Determine the (X, Y) coordinate at the center of the cell enclosing the given text.  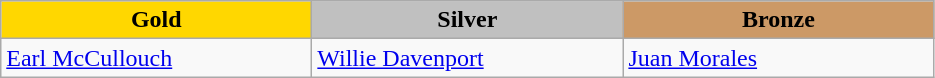
Bronze (778, 20)
Earl McCullouch (156, 58)
Juan Morales (778, 58)
Gold (156, 20)
Willie Davenport (468, 58)
Silver (468, 20)
